Find where the given text appears and provide that cell's center as [x, y] coordinate. 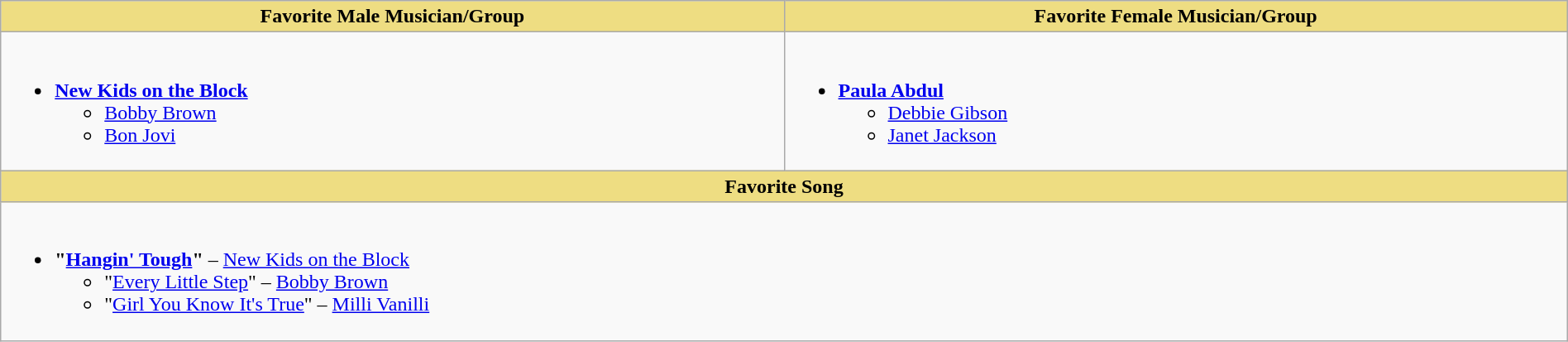
"Hangin' Tough" – New Kids on the Block"Every Little Step" – Bobby Brown"Girl You Know It's True" – Milli Vanilli [784, 272]
New Kids on the BlockBobby BrownBon Jovi [392, 101]
Paula AbdulDebbie GibsonJanet Jackson [1176, 101]
Favorite Male Musician/Group [392, 17]
Favorite Female Musician/Group [1176, 17]
Favorite Song [784, 186]
